Find where the given text appears and provide that cell's center as (x, y) coordinate. 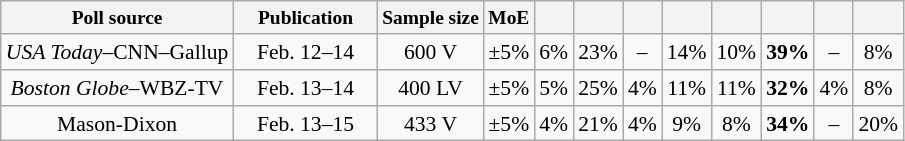
Feb. 12–14 (305, 52)
Feb. 13–14 (305, 88)
6% (554, 52)
23% (598, 52)
Publication (305, 18)
Boston Globe–WBZ-TV (118, 88)
5% (554, 88)
39% (788, 52)
14% (687, 52)
600 V (431, 52)
Sample size (431, 18)
32% (788, 88)
USA Today–CNN–Gallup (118, 52)
Poll source (118, 18)
10% (736, 52)
MoE (508, 18)
400 LV (431, 88)
25% (598, 88)
